Detect which cell encompasses the target text, then output its [X, Y] center coordinate. 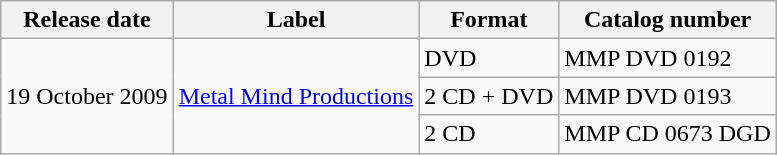
2 CD [489, 134]
Label [296, 20]
2 CD + DVD [489, 96]
Metal Mind Productions [296, 96]
MMP DVD 0193 [668, 96]
Release date [87, 20]
MMP DVD 0192 [668, 58]
Format [489, 20]
MMP CD 0673 DGD [668, 134]
Catalog number [668, 20]
19 October 2009 [87, 96]
DVD [489, 58]
